Provide the (X, Y) coordinate of the cell's center where the given text is located.  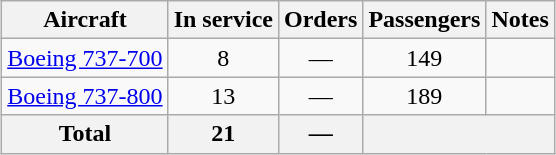
8 (223, 58)
Notes (520, 20)
Boeing 737-800 (85, 96)
Aircraft (85, 20)
21 (223, 134)
Boeing 737-700 (85, 58)
13 (223, 96)
Passengers (424, 20)
In service (223, 20)
Orders (320, 20)
189 (424, 96)
Total (85, 134)
149 (424, 58)
